Identify which cell holds the provided text, then report its (X, Y) central coordinate. 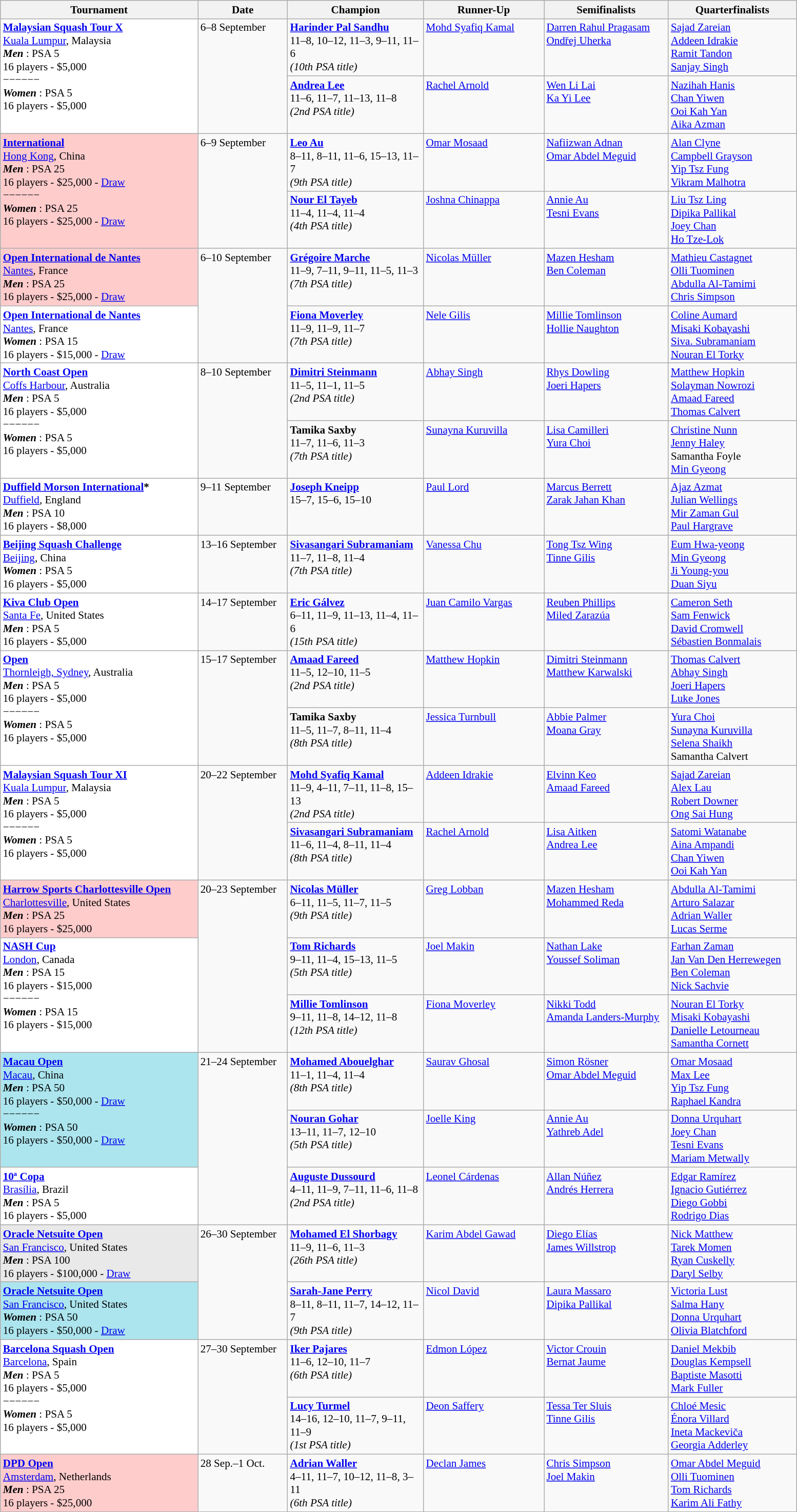
Diego Elías James Willstrop (606, 1253)
Tamika Saxby11–5, 11–7, 8–11, 11–4(8th PSA title) (356, 737)
Annie Au Tesni Evans (606, 220)
Leo Au8–11, 8–11, 11–6, 15–13, 11–7(9th PSA title) (356, 162)
Abdulla Al-Tamimi Arturo Salazar Adrian Waller Lucas Serme (732, 909)
Eric Gálvez6–11, 11–9, 11–13, 11–4, 11–6(15th PSA title) (356, 622)
Lisa Aitken Andrea Lee (606, 851)
Lisa Camilleri Yura Choi (606, 449)
Fiona Moverley (484, 1024)
Reuben Phillips Miled Zarazúa (606, 622)
Quarterfinalists (732, 9)
Nicolas Müller (484, 277)
Tamika Saxby11–7, 11–6, 11–3(7th PSA title) (356, 449)
Oracle Netsuite Open San Francisco, United States Women : PSA 5016 players - $50,000 - Draw (99, 1311)
Annie Au Yathreb Adel (606, 1138)
Dimitri Steinmann11–5, 11–1, 11–5(2nd PSA title) (356, 392)
Andrea Lee11–6, 11–7, 11–13, 11–8(2nd PSA title) (356, 105)
Greg Lobban (484, 909)
26–30 September (243, 1282)
Nouran Gohar13–11, 11–7, 12–10(5th PSA title) (356, 1138)
Omar Mosaad (484, 162)
Malaysian Squash Tour XI Kuala Lumpur, Malaysia Men : PSA 516 players - $5,000−−−−−− Women : PSA 516 players - $5,000 (99, 822)
Edgar Ramírez Ignacio Gutiérrez Diego Gobbi Rodrigo Dias (732, 1196)
Abhay Singh (484, 392)
Sarah-Jane Perry8–11, 8–11, 11–7, 14–12, 11–7(9th PSA title) (356, 1311)
Daniel Mekbib Douglas Kempsell Baptiste Masotti Mark Fuller (732, 1368)
Joelle King (484, 1138)
Leonel Cárdenas (484, 1196)
Satomi Watanabe Aina Ampandi Chan Yiwen Ooi Kah Yan (732, 851)
Millie Tomlinson9–11, 11–8, 14–12, 11–8(12th PSA title) (356, 1024)
Nathan Lake Youssef Soliman (606, 966)
Donna Urquhart Joey Chan Tesni Evans Mariam Metwally (732, 1138)
Nele Gilis (484, 335)
Thomas Calvert Abhay Singh Joeri Hapers Luke Jones (732, 679)
Saurav Ghosal (484, 1081)
Victoria Lust Salma Hany Donna Urquhart Olivia Blatchford (732, 1311)
Chris Simpson Joel Makin (606, 1483)
Jessica Turnbull (484, 737)
Mohamed Abouelghar11–1, 11–4, 11–4(8th PSA title) (356, 1081)
Nouran El Torky Misaki Kobayashi Danielle Letourneau Samantha Cornett (732, 1024)
13–16 September (243, 564)
Deon Saffery (484, 1426)
NASH Cup London, Canada Men : PSA 1516 players - $15,000 −−−−−− Women : PSA 1516 players - $15,000 (99, 995)
Tournament (99, 9)
Matthew Hopkin (484, 679)
Auguste Dussourd4–11, 11–9, 7–11, 11–6, 11–8(2nd PSA title) (356, 1196)
14–17 September (243, 622)
Nicol David (484, 1311)
Nikki Todd Amanda Landers-Murphy (606, 1024)
Cameron Seth Sam Fenwick David Cromwell Sébastien Bonmalais (732, 622)
North Coast Open Coffs Harbour, Australia Men : PSA 516 players - $5,000−−−−−− Women : PSA 516 players - $5,000 (99, 421)
Sivasangari Subramaniam11–6, 11–4, 8–11, 11–4(8th PSA title) (356, 851)
Mathieu Castagnet Olli Tuominen Abdulla Al-Tamimi Chris Simpson (732, 277)
15–17 September (243, 708)
Mohamed El Shorbagy11–9, 11–6, 11–3(26th PSA title) (356, 1253)
Nafiizwan Adnan Omar Abdel Meguid (606, 162)
Nick Matthew Tarek Momen Ryan Cuskelly Daryl Selby (732, 1253)
Simon Rösner Omar Abdel Meguid (606, 1081)
Nour El Tayeb11–4, 11–4, 11–4(4th PSA title) (356, 220)
6–10 September (243, 306)
Victor Crouin Bernat Jaume (606, 1368)
Joshna Chinappa (484, 220)
Mohd Syafiq Kamal11–9, 4–11, 7–11, 11–8, 15–13(2nd PSA title) (356, 794)
Beijing Squash Challenge Beijing, China Women : PSA 516 players - $5,000 (99, 564)
Nazihah Hanis Chan Yiwen Ooi Kah Yan Aika Azman (732, 105)
Joel Makin (484, 966)
Open International de Nantes Nantes, France Men : PSA 2516 players - $25,000 - Draw (99, 277)
Alan Clyne Campbell Grayson Yip Tsz Fung Vikram Malhotra (732, 162)
Oracle Netsuite Open San Francisco, United States Men : PSA 10016 players - $100,000 - Draw (99, 1253)
Barcelona Squash Open Barcelona, Spain Men : PSA 516 players - $5,000 −−−−−− Women : PSA 516 players - $5,000 (99, 1397)
20–22 September (243, 822)
Lucy Turmel14–16, 12–10, 11–7, 9–11, 11–9(1st PSA title) (356, 1426)
9–11 September (243, 507)
Edmon López (484, 1368)
Coline Aumard Misaki Kobayashi Siva. Subramaniam Nouran El Torky (732, 335)
Abbie Palmer Moana Gray (606, 737)
Dimitri Steinmann Matthew Karwalski (606, 679)
Macau Open Macau, China Men : PSA 5016 players - $50,000 - Draw−−−−−− Women : PSA 5016 players - $50,000 - Draw (99, 1110)
Open International de Nantes Nantes, France Women : PSA 1516 players - $15,000 - Draw (99, 335)
Malaysian Squash Tour X Kuala Lumpur, Malaysia Men : PSA 516 players - $5,000−−−−−− Women : PSA 516 players - $5,000 (99, 76)
Tong Tsz Wing Tinne Gilis (606, 564)
Darren Rahul Pragasam Ondřej Uherka (606, 47)
Vanessa Chu (484, 564)
Iker Pajares11–6, 12–10, 11–7(6th PSA title) (356, 1368)
Farhan Zaman Jan Van Den Herrewegen Ben Coleman Nick Sachvie (732, 966)
Sajad Zareian Addeen Idrakie Ramit Tandon Sanjay Singh (732, 47)
Rhys Dowling Joeri Hapers (606, 392)
Liu Tsz Ling Dipika Pallikal Joey Chan Ho Tze-Lok (732, 220)
Juan Camilo Vargas (484, 622)
Karim Abdel Gawad (484, 1253)
21–24 September (243, 1138)
Elvinn Keo Amaad Fareed (606, 794)
6–8 September (243, 76)
Eum Hwa-yeong Min Gyeong Ji Young-you Duan Siyu (732, 564)
28 Sep.–1 Oct. (243, 1483)
Harinder Pal Sandhu11–8, 10–12, 11–3, 9–11, 11–6(10th PSA title) (356, 47)
Kiva Club Open Santa Fe, United States Men : PSA 516 players - $5,000 (99, 622)
Semifinalists (606, 9)
Yura Choi Sunayna Kuruvilla Selena Shaikh Samantha Calvert (732, 737)
Matthew Hopkin Solayman Nowrozi Amaad Fareed Thomas Calvert (732, 392)
Omar Mosaad Max Lee Yip Tsz Fung Raphael Kandra (732, 1081)
Addeen Idrakie (484, 794)
Christine Nunn Jenny Haley Samantha Foyle Min Gyeong (732, 449)
Chloé Mesic Énora Villard Ineta Mackeviča Georgia Adderley (732, 1426)
Harrow Sports Charlottesville Open Charlottesville, United States Men : PSA 2516 players - $25,000 (99, 909)
International Hong Kong, China Men : PSA 2516 players - $25,000 - Draw−−−−−− Women : PSA 2516 players - $25,000 - Draw (99, 191)
Omar Abdel Meguid Olli Tuominen Tom Richards Karim Ali Fathy (732, 1483)
Mazen Hesham Mohammed Reda (606, 909)
Mazen Hesham Ben Coleman (606, 277)
Open Thornleigh, Sydney, Australia Men : PSA 516 players - $5,000−−−−−− Women : PSA 516 players - $5,000 (99, 708)
Millie Tomlinson Hollie Naughton (606, 335)
Allan Núñez Andrés Herrera (606, 1196)
Tessa Ter Sluis Tinne Gilis (606, 1426)
Tom Richards9–11, 11–4, 15–13, 11–5(5th PSA title) (356, 966)
Ajaz Azmat Julian Wellings Mir Zaman Gul Paul Hargrave (732, 507)
Amaad Fareed11–5, 12–10, 11–5(2nd PSA title) (356, 679)
Sivasangari Subramaniam11–7, 11–8, 11–4(7th PSA title) (356, 564)
Wen Li Lai Ka Yi Lee (606, 105)
DPD Open Amsterdam, Netherlands Men : PSA 2516 players - $25,000 (99, 1483)
10ª Copa Brasília, Brazil Men : PSA 516 players - $5,000 (99, 1196)
20–23 September (243, 966)
Sajad Zareian Alex Lau Robert Downer Ong Sai Hung (732, 794)
Sunayna Kuruvilla (484, 449)
Mohd Syafiq Kamal (484, 47)
Runner-Up (484, 9)
Grégoire Marche11–9, 7–11, 9–11, 11–5, 11–3(7th PSA title) (356, 277)
Paul Lord (484, 507)
8–10 September (243, 421)
6–9 September (243, 191)
Duffield Morson International* Duffield, England Men : PSA 1016 players - $8,000 (99, 507)
Adrian Waller4–11, 11–7, 10–12, 11–8, 3–11(6th PSA title) (356, 1483)
27–30 September (243, 1397)
Joseph Kneipp15–7, 15–6, 15–10 (356, 507)
Date (243, 9)
Declan James (484, 1483)
Fiona Moverley11–9, 11–9, 11–7(7th PSA title) (356, 335)
Nicolas Müller6–11, 11–5, 11–7, 11–5(9th PSA title) (356, 909)
Laura Massaro Dipika Pallikal (606, 1311)
Champion (356, 9)
Marcus Berrett Zarak Jahan Khan (606, 507)
